Detect which cell encompasses the target text, then output its [X, Y] center coordinate. 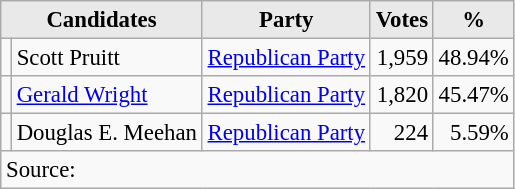
% [474, 20]
Party [286, 20]
1,820 [402, 95]
224 [402, 133]
Source: [258, 170]
1,959 [402, 58]
Douglas E. Meehan [106, 133]
48.94% [474, 58]
Scott Pruitt [106, 58]
Votes [402, 20]
5.59% [474, 133]
Gerald Wright [106, 95]
Candidates [102, 20]
45.47% [474, 95]
